Provide the [x, y] coordinate of the cell's center where the given text is located.  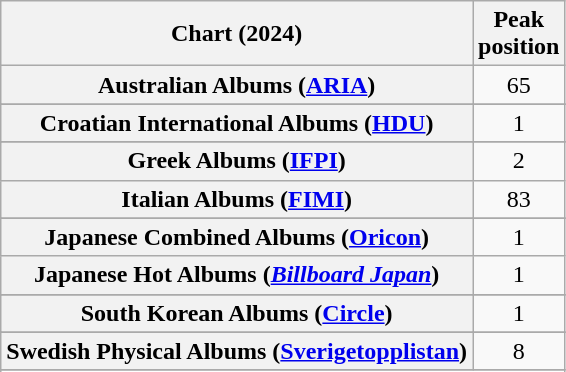
Chart (2024) [237, 34]
Japanese Hot Albums (Billboard Japan) [237, 275]
Swedish Physical Albums (Sverigetopplistan) [237, 351]
2 [519, 161]
83 [519, 199]
Australian Albums (ARIA) [237, 85]
Greek Albums (IFPI) [237, 161]
8 [519, 351]
South Korean Albums (Circle) [237, 313]
Italian Albums (FIMI) [237, 199]
Croatian International Albums (HDU) [237, 123]
Japanese Combined Albums (Oricon) [237, 237]
Peakposition [519, 34]
65 [519, 85]
